Pinpoint the cell where the given text exists, returning its [x, y] midpoint coordinate. 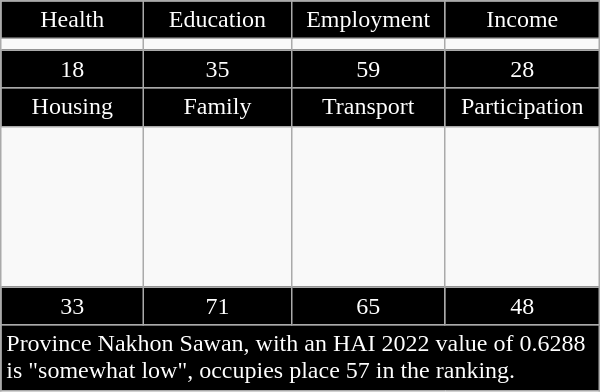
Family [218, 107]
59 [368, 69]
Participation [522, 107]
Transport [368, 107]
65 [368, 306]
Employment [368, 20]
48 [522, 306]
Province Nakhon Sawan, with an HAI 2022 value of 0.6288 is "somewhat low", occupies place 57 in the ranking. [300, 358]
Health [72, 20]
71 [218, 306]
35 [218, 69]
Income [522, 20]
33 [72, 306]
Housing [72, 107]
Education [218, 20]
18 [72, 69]
28 [522, 69]
